Pinpoint the cell where the given text exists, returning its (X, Y) midpoint coordinate. 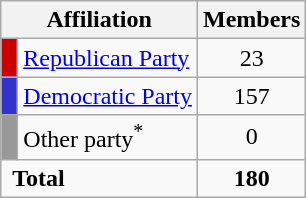
157 (251, 96)
Members (251, 20)
0 (251, 138)
180 (251, 178)
Republican Party (108, 58)
Total (100, 178)
Democratic Party (108, 96)
Affiliation (100, 20)
Other party* (108, 138)
23 (251, 58)
